Capture the cell that displays the provided text and extract its (X, Y) central coordinate. 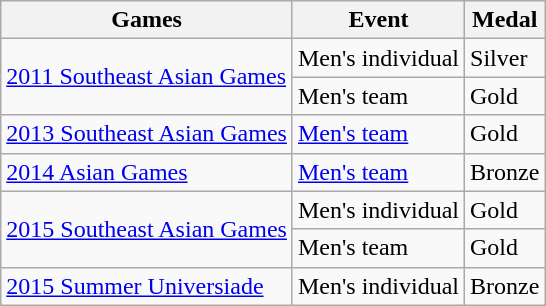
Event (378, 20)
2011 Southeast Asian Games (147, 77)
2015 Summer Universiade (147, 286)
2014 Asian Games (147, 172)
Silver (505, 58)
Medal (505, 20)
Games (147, 20)
2013 Southeast Asian Games (147, 134)
2015 Southeast Asian Games (147, 229)
